Scan for the cell matching the given text and deliver its (X, Y) coordinate at center. 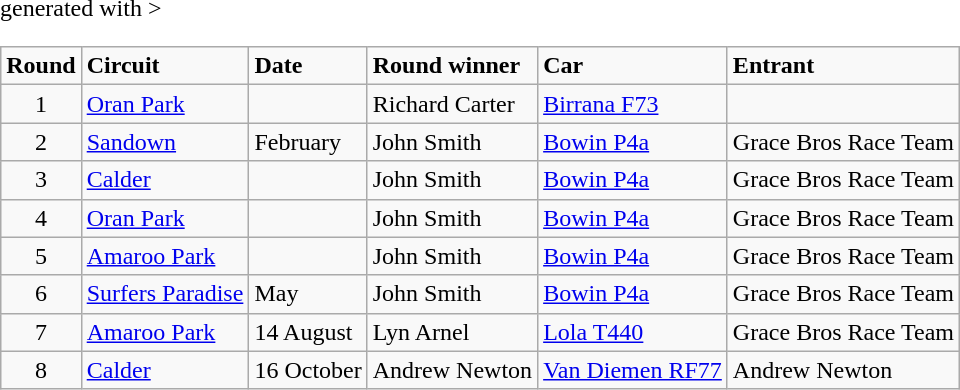
Sandown (165, 142)
2 (41, 142)
Round (41, 66)
7 (41, 332)
4 (41, 218)
Lola T440 (633, 332)
February (308, 142)
May (308, 294)
1 (41, 104)
Richard Carter (452, 104)
Car (633, 66)
Surfers Paradise (165, 294)
14 August (308, 332)
5 (41, 256)
8 (41, 370)
Date (308, 66)
16 October (308, 370)
Entrant (843, 66)
Birrana F73 (633, 104)
6 (41, 294)
Round winner (452, 66)
Lyn Arnel (452, 332)
Van Diemen RF77 (633, 370)
Circuit (165, 66)
3 (41, 180)
